For the text-containing cell, return its midpoint in (X, Y) coordinate format. 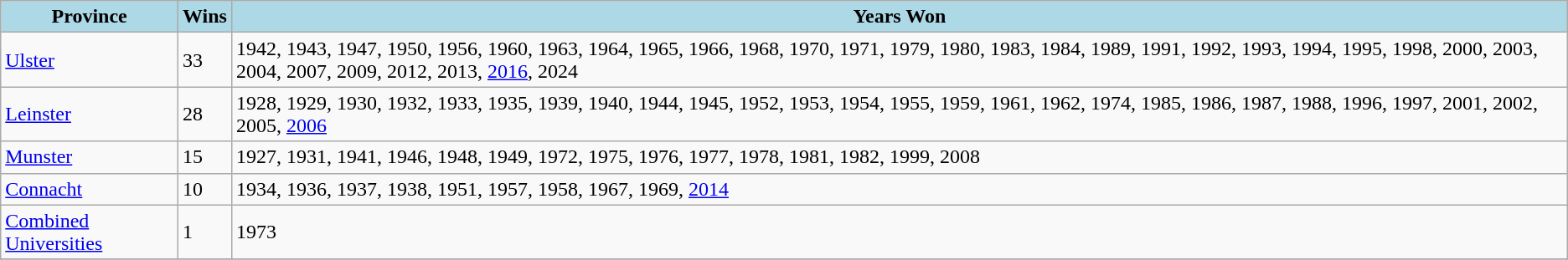
1 (204, 232)
1973 (900, 232)
Leinster (90, 114)
28 (204, 114)
10 (204, 189)
Connacht (90, 189)
1934, 1936, 1937, 1938, 1951, 1957, 1958, 1967, 1969, 2014 (900, 189)
1927, 1931, 1941, 1946, 1948, 1949, 1972, 1975, 1976, 1977, 1978, 1981, 1982, 1999, 2008 (900, 157)
Ulster (90, 60)
Wins (204, 17)
Combined Universities (90, 232)
Years Won (900, 17)
33 (204, 60)
Munster (90, 157)
15 (204, 157)
Province (90, 17)
